From the cell containing the given text, extract its center point as (X, Y) coordinate. 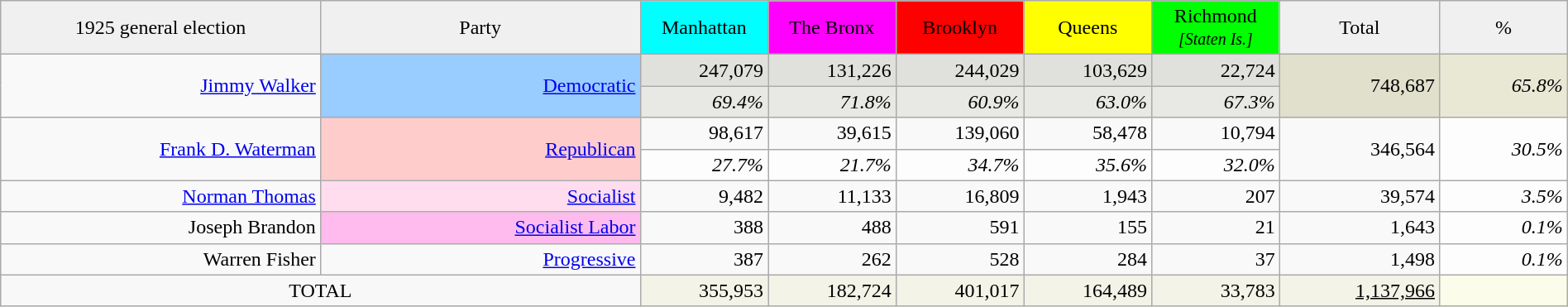
30.5% (1503, 149)
39,615 (832, 133)
103,629 (1088, 70)
1925 general election (160, 28)
244,029 (959, 70)
Democratic (480, 86)
32.0% (1216, 165)
22,724 (1216, 70)
60.9% (959, 102)
1,943 (1088, 196)
Queens (1088, 28)
% (1503, 28)
Frank D. Waterman (160, 149)
Socialist (480, 196)
284 (1088, 259)
1,137,966 (1360, 290)
Norman Thomas (160, 196)
591 (959, 228)
748,687 (1360, 86)
355,953 (705, 290)
Joseph Brandon (160, 228)
69.4% (705, 102)
9,482 (705, 196)
1,643 (1360, 228)
Republican (480, 149)
Progressive (480, 259)
164,489 (1088, 290)
Warren Fisher (160, 259)
63.0% (1088, 102)
65.8% (1503, 86)
3.5% (1503, 196)
33,783 (1216, 290)
34.7% (959, 165)
The Bronx (832, 28)
155 (1088, 228)
182,724 (832, 290)
207 (1216, 196)
Jimmy Walker (160, 86)
1,498 (1360, 259)
16,809 (959, 196)
39,574 (1360, 196)
Brooklyn (959, 28)
58,478 (1088, 133)
131,226 (832, 70)
388 (705, 228)
Manhattan (705, 28)
21.7% (832, 165)
387 (705, 259)
139,060 (959, 133)
10,794 (1216, 133)
Total (1360, 28)
488 (832, 228)
247,079 (705, 70)
67.3% (1216, 102)
35.6% (1088, 165)
Party (480, 28)
528 (959, 259)
98,617 (705, 133)
Socialist Labor (480, 228)
71.8% (832, 102)
346,564 (1360, 149)
21 (1216, 228)
Richmond [Staten Is.] (1216, 28)
401,017 (959, 290)
11,133 (832, 196)
262 (832, 259)
TOTAL (321, 290)
27.7% (705, 165)
37 (1216, 259)
